Search for the cell housing the specified text and yield its [X, Y] center coordinate. 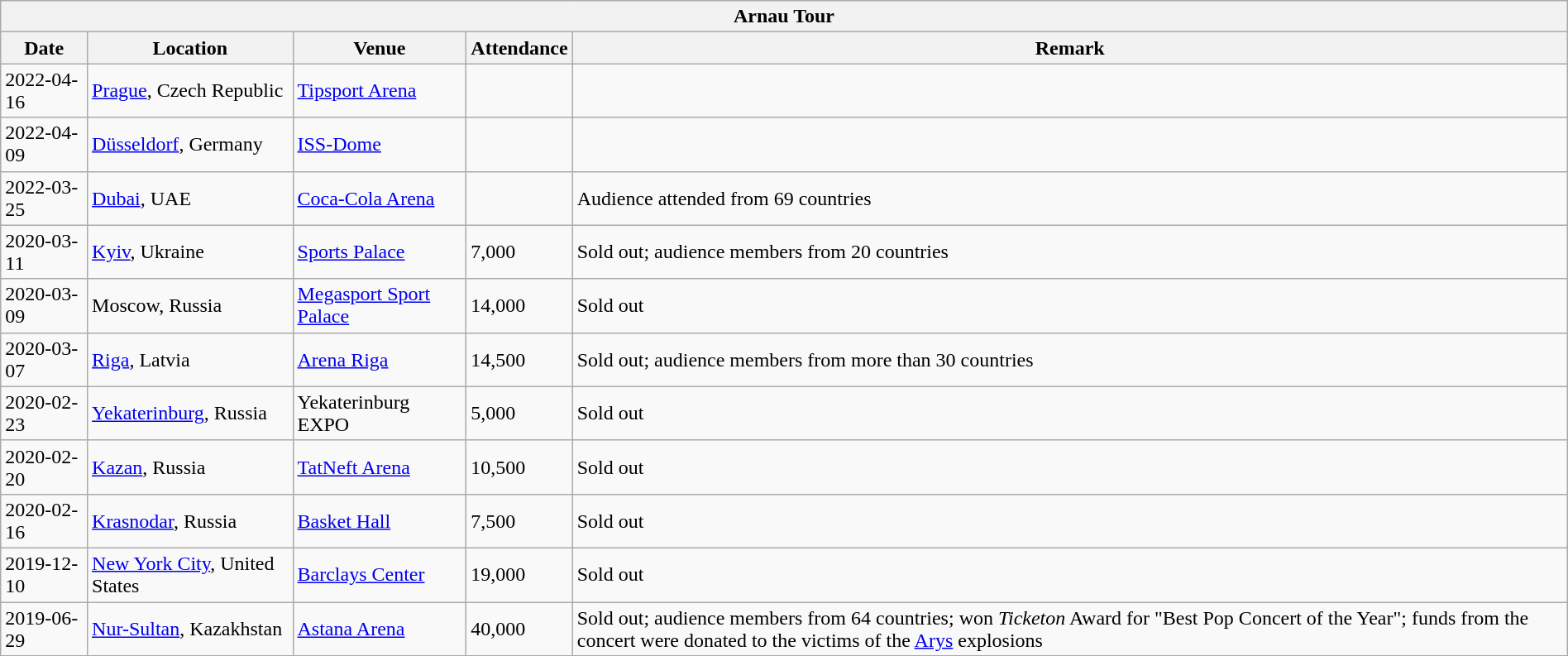
New York City, United States [190, 574]
Kyiv, Ukraine [190, 251]
2022-03-25 [45, 199]
10,500 [519, 467]
Arena Riga [380, 359]
Remark [1070, 48]
2020-02-20 [45, 467]
Dubai, UAE [190, 199]
Attendance [519, 48]
Venue [380, 48]
2022-04-16 [45, 91]
14,000 [519, 306]
2020-03-07 [45, 359]
Riga, Latvia [190, 359]
Sports Palace [380, 251]
Megasport Sport Palace [380, 306]
TatNeft Arena [380, 467]
7,000 [519, 251]
2020-02-23 [45, 414]
Yekaterinburg, Russia [190, 414]
Basket Hall [380, 521]
Coca-Cola Arena [380, 199]
40,000 [519, 629]
Moscow, Russia [190, 306]
Astana Arena [380, 629]
7,500 [519, 521]
2020-02-16 [45, 521]
19,000 [519, 574]
2019-06-29 [45, 629]
Tipsport Arena [380, 91]
Arnau Tour [784, 17]
ISS-Dome [380, 144]
Prague, Czech Republic [190, 91]
Krasnodar, Russia [190, 521]
5,000 [519, 414]
2020-03-09 [45, 306]
Location [190, 48]
Nur-Sultan, Kazakhstan [190, 629]
2019-12-10 [45, 574]
Yekaterinburg EXPO [380, 414]
Date [45, 48]
Barclays Center [380, 574]
2020-03-11 [45, 251]
Sold out; audience members from 20 countries [1070, 251]
Düsseldorf, Germany [190, 144]
Kazan, Russia [190, 467]
Sold out; audience members from more than 30 countries [1070, 359]
Audience attended from 69 countries [1070, 199]
14,500 [519, 359]
2022-04-09 [45, 144]
